For the text-containing cell, return its midpoint in (X, Y) coordinate format. 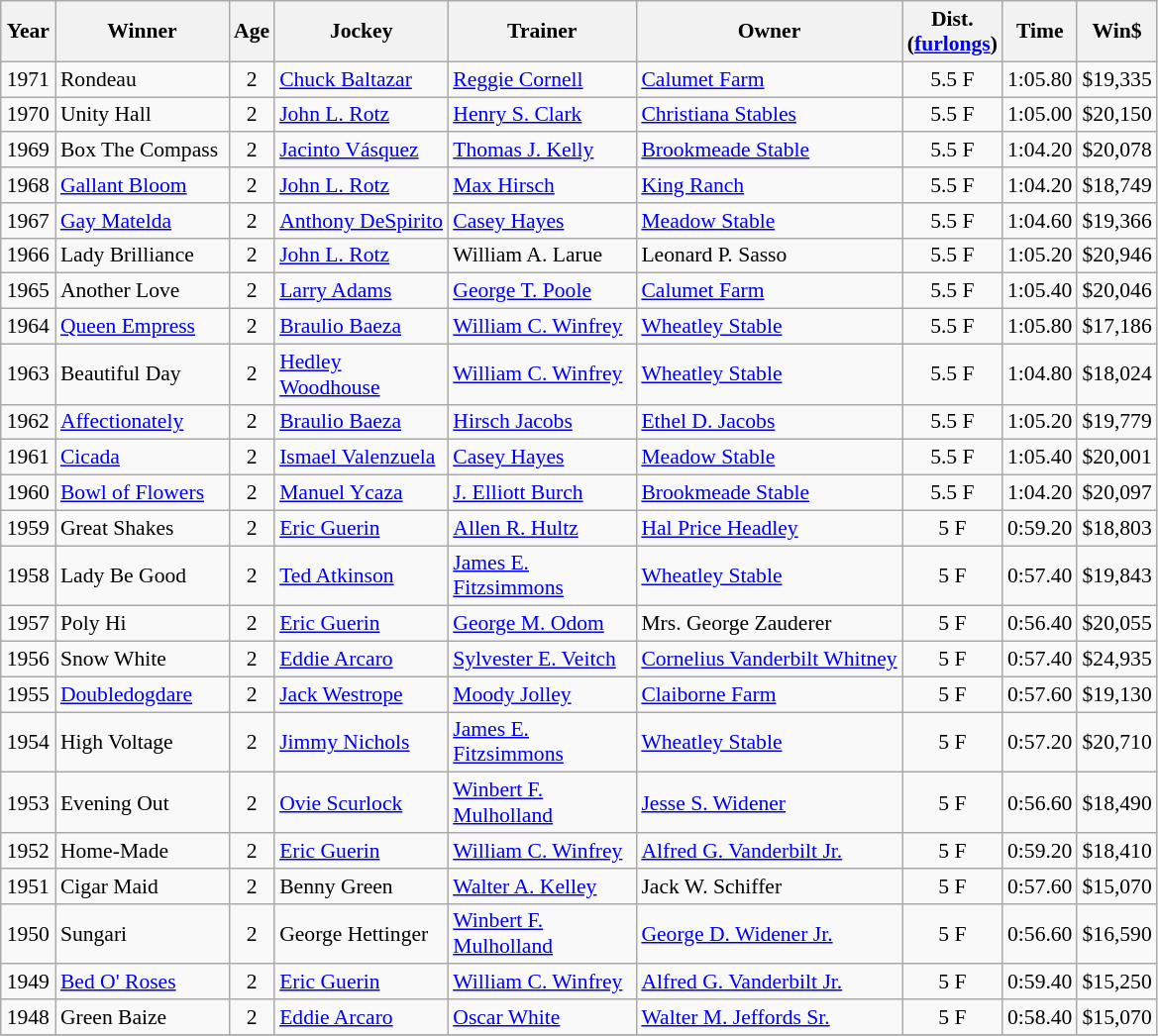
$19,843 (1116, 576)
$20,078 (1116, 151)
Jockey (361, 32)
George Hettinger (361, 933)
1964 (28, 327)
1961 (28, 458)
1958 (28, 576)
Age (252, 32)
Cicada (143, 458)
1950 (28, 933)
Lady Be Good (143, 576)
0:57.20 (1040, 743)
Sungari (143, 933)
Oscar White (542, 1017)
Leonard P. Sasso (769, 256)
Walter M. Jeffords Sr. (769, 1017)
Hirsch Jacobs (542, 422)
J. Elliott Burch (542, 493)
Owner (769, 32)
1963 (28, 374)
0:56.40 (1040, 624)
$24,935 (1116, 660)
1951 (28, 886)
Another Love (143, 291)
$16,590 (1116, 933)
Walter A. Kelley (542, 886)
1:04.80 (1040, 374)
Win$ (1116, 32)
1957 (28, 624)
Gay Matelda (143, 221)
Doubledogdare (143, 694)
$20,710 (1116, 743)
Green Baize (143, 1017)
Ted Atkinson (361, 576)
0:58.40 (1040, 1017)
Sylvester E. Veitch (542, 660)
1959 (28, 528)
Year (28, 32)
George T. Poole (542, 291)
$20,150 (1116, 115)
1955 (28, 694)
Box The Compass (143, 151)
Trainer (542, 32)
1970 (28, 115)
Ovie Scurlock (361, 802)
$20,097 (1116, 493)
1:05.00 (1040, 115)
Poly Hi (143, 624)
Jack Westrope (361, 694)
$19,130 (1116, 694)
Jesse S. Widener (769, 802)
Thomas J. Kelly (542, 151)
Reggie Cornell (542, 79)
1971 (28, 79)
Dist. (furlongs) (953, 32)
Manuel Ycaza (361, 493)
Rondeau (143, 79)
$20,046 (1116, 291)
Winner (143, 32)
Bed O' Roses (143, 983)
1954 (28, 743)
William A. Larue (542, 256)
Allen R. Hultz (542, 528)
1968 (28, 185)
Anthony DeSpirito (361, 221)
Christiana Stables (769, 115)
$20,946 (1116, 256)
Time (1040, 32)
Lady Brilliance (143, 256)
1948 (28, 1017)
Benny Green (361, 886)
Larry Adams (361, 291)
1960 (28, 493)
Hedley Woodhouse (361, 374)
Queen Empress (143, 327)
High Voltage (143, 743)
Affectionately (143, 422)
Great Shakes (143, 528)
1956 (28, 660)
1965 (28, 291)
$17,186 (1116, 327)
1949 (28, 983)
Hal Price Headley (769, 528)
Mrs. George Zauderer (769, 624)
1962 (28, 422)
Claiborne Farm (769, 694)
George M. Odom (542, 624)
Moody Jolley (542, 694)
1952 (28, 851)
1953 (28, 802)
$18,490 (1116, 802)
Jacinto Vásquez (361, 151)
1:04.60 (1040, 221)
$18,749 (1116, 185)
$18,024 (1116, 374)
Beautiful Day (143, 374)
Henry S. Clark (542, 115)
Max Hirsch (542, 185)
Jack W. Schiffer (769, 886)
1967 (28, 221)
Chuck Baltazar (361, 79)
$18,410 (1116, 851)
1969 (28, 151)
$20,001 (1116, 458)
Ismael Valenzuela (361, 458)
King Ranch (769, 185)
Jimmy Nichols (361, 743)
0:59.40 (1040, 983)
Snow White (143, 660)
Cigar Maid (143, 886)
$20,055 (1116, 624)
Unity Hall (143, 115)
Evening Out (143, 802)
George D. Widener Jr. (769, 933)
$19,335 (1116, 79)
$18,803 (1116, 528)
Bowl of Flowers (143, 493)
Home-Made (143, 851)
Gallant Bloom (143, 185)
$19,366 (1116, 221)
Cornelius Vanderbilt Whitney (769, 660)
$19,779 (1116, 422)
1966 (28, 256)
$15,250 (1116, 983)
Ethel D. Jacobs (769, 422)
